Identify which cell holds the provided text, then report its [X, Y] central coordinate. 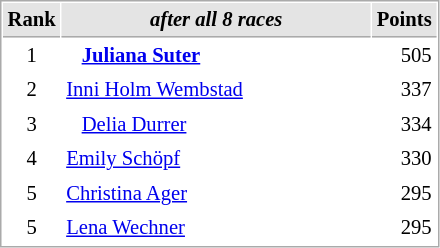
Inni Holm Wembstad [216, 90]
Emily Schöpf [216, 158]
505 [404, 56]
Christina Ager [216, 194]
337 [404, 90]
Delia Durrer [216, 124]
Points [404, 20]
330 [404, 158]
Lena Wechner [216, 228]
after all 8 races [216, 20]
Rank [32, 20]
2 [32, 90]
334 [404, 124]
3 [32, 124]
1 [32, 56]
Juliana Suter [216, 56]
4 [32, 158]
